For the text-containing cell, return its midpoint in (X, Y) coordinate format. 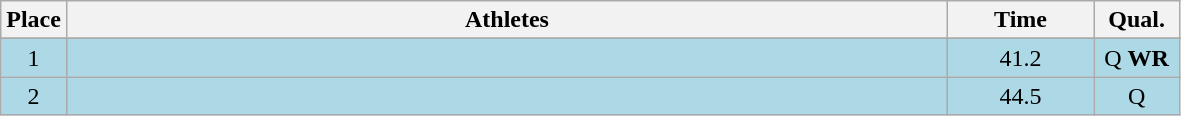
41.2 (1021, 58)
Q (1137, 96)
Time (1021, 20)
44.5 (1021, 96)
Q WR (1137, 58)
1 (34, 58)
2 (34, 96)
Place (34, 20)
Qual. (1137, 20)
Athletes (506, 20)
